Detect which cell encompasses the target text, then output its [x, y] center coordinate. 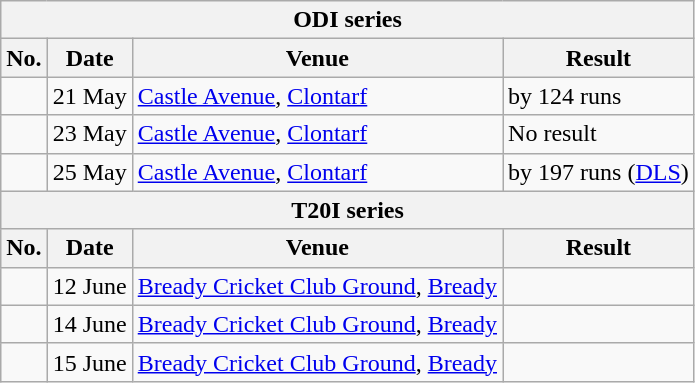
15 June [90, 362]
14 June [90, 324]
by 197 runs (DLS) [599, 172]
25 May [90, 172]
21 May [90, 96]
ODI series [348, 20]
23 May [90, 134]
by 124 runs [599, 96]
12 June [90, 286]
No result [599, 134]
T20I series [348, 210]
